Locate the cell with the specified text and output its [X, Y] center coordinate. 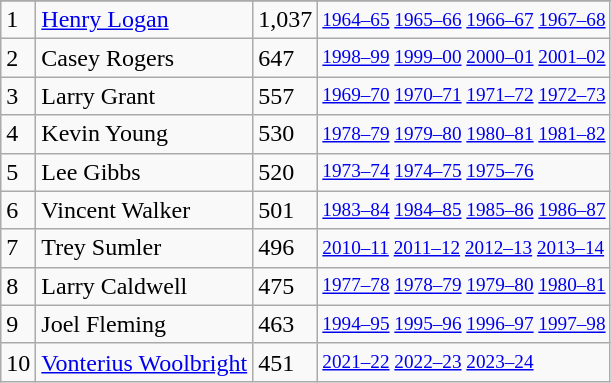
1978–79 1979–80 1980–81 1981–82 [464, 134]
463 [286, 324]
8 [18, 286]
Larry Grant [144, 96]
3 [18, 96]
2 [18, 58]
475 [286, 286]
1,037 [286, 20]
2010–11 2011–12 2012–13 2013–14 [464, 248]
Trey Sumler [144, 248]
1998–99 1999–00 2000–01 2001–02 [464, 58]
Larry Caldwell [144, 286]
1969–70 1970–71 1971–72 1972–73 [464, 96]
501 [286, 210]
2021–22 2022–23 2023–24 [464, 362]
451 [286, 362]
647 [286, 58]
530 [286, 134]
520 [286, 172]
1983–84 1984–85 1985–86 1986–87 [464, 210]
Joel Fleming [144, 324]
Vincent Walker [144, 210]
1 [18, 20]
1994–95 1995–96 1996–97 1997–98 [464, 324]
Kevin Young [144, 134]
9 [18, 324]
Lee Gibbs [144, 172]
1973–74 1974–75 1975–76 [464, 172]
Vonterius Woolbright [144, 362]
557 [286, 96]
Henry Logan [144, 20]
1977–78 1978–79 1979–80 1980–81 [464, 286]
10 [18, 362]
4 [18, 134]
1964–65 1965–66 1966–67 1967–68 [464, 20]
5 [18, 172]
Casey Rogers [144, 58]
496 [286, 248]
6 [18, 210]
7 [18, 248]
